Extract the [x, y] coordinate from the center of the cell holding the provided text.  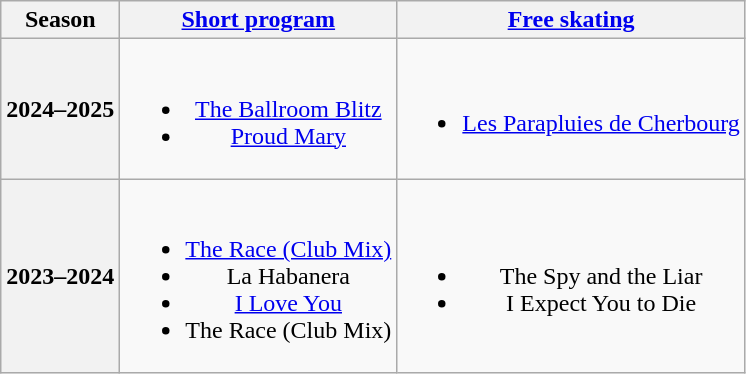
The Race (Club Mix)La HabaneraI Love YouThe Race (Club Mix) [258, 276]
The Spy and the Liar I Expect You to Die [572, 276]
The Ballroom Blitz Proud Mary [258, 109]
Free skating [572, 20]
2024–2025 [60, 109]
Les Parapluies de Cherbourg [572, 109]
2023–2024 [60, 276]
Short program [258, 20]
Season [60, 20]
